Pinpoint the cell where the given text exists, returning its (X, Y) midpoint coordinate. 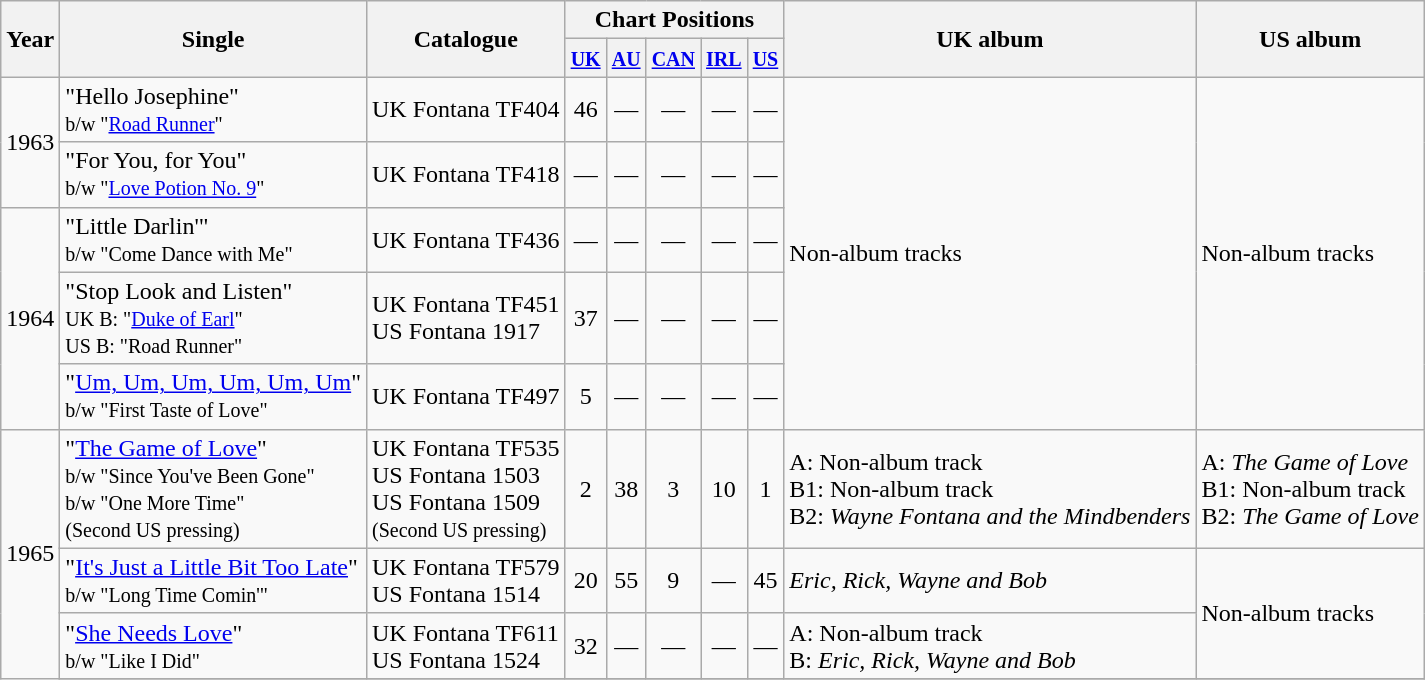
32 (586, 646)
Chart Positions (674, 20)
US album (1310, 39)
"It's Just a Little Bit Too Late"b/w "Long Time Comin'" (214, 580)
"Little Darlin'"b/w "Come Dance with Me" (214, 240)
"For You, for You"b/w "Love Potion No. 9" (214, 174)
UK Fontana TF497 (466, 396)
1 (766, 488)
Eric, Rick, Wayne and Bob (990, 580)
2 (586, 488)
Catalogue (466, 39)
UK Fontana TF579US Fontana 1514 (466, 580)
Year (30, 39)
"The Game of Love"b/w "Since You've Been Gone"b/w "One More Time"(Second US pressing) (214, 488)
20 (586, 580)
46 (586, 110)
CAN (673, 58)
1964 (30, 318)
UK Fontana TF436 (466, 240)
37 (586, 318)
UK Fontana TF535US Fontana 1503US Fontana 1509(Second US pressing) (466, 488)
UK Fontana TF404 (466, 110)
38 (626, 488)
UK Fontana TF451US Fontana 1917 (466, 318)
3 (673, 488)
"Stop Look and Listen"UK B: "Duke of Earl"US B: "Road Runner" (214, 318)
45 (766, 580)
UK album (990, 39)
UK Fontana TF611US Fontana 1524 (466, 646)
A: The Game of LoveB1: Non-album trackB2: The Game of Love (1310, 488)
UK (586, 58)
9 (673, 580)
US (766, 58)
1963 (30, 142)
10 (724, 488)
A: Non-album trackB: Eric, Rick, Wayne and Bob (990, 646)
IRL (724, 58)
1965 (30, 554)
"Um, Um, Um, Um, Um, Um"b/w "First Taste of Love" (214, 396)
Single (214, 39)
5 (586, 396)
UK Fontana TF418 (466, 174)
"Hello Josephine"b/w "Road Runner" (214, 110)
55 (626, 580)
A: Non-album trackB1: Non-album trackB2: Wayne Fontana and the Mindbenders (990, 488)
"She Needs Love"b/w "Like I Did" (214, 646)
AU (626, 58)
